Output the (X, Y) coordinate of the center of the cell containing the given text.  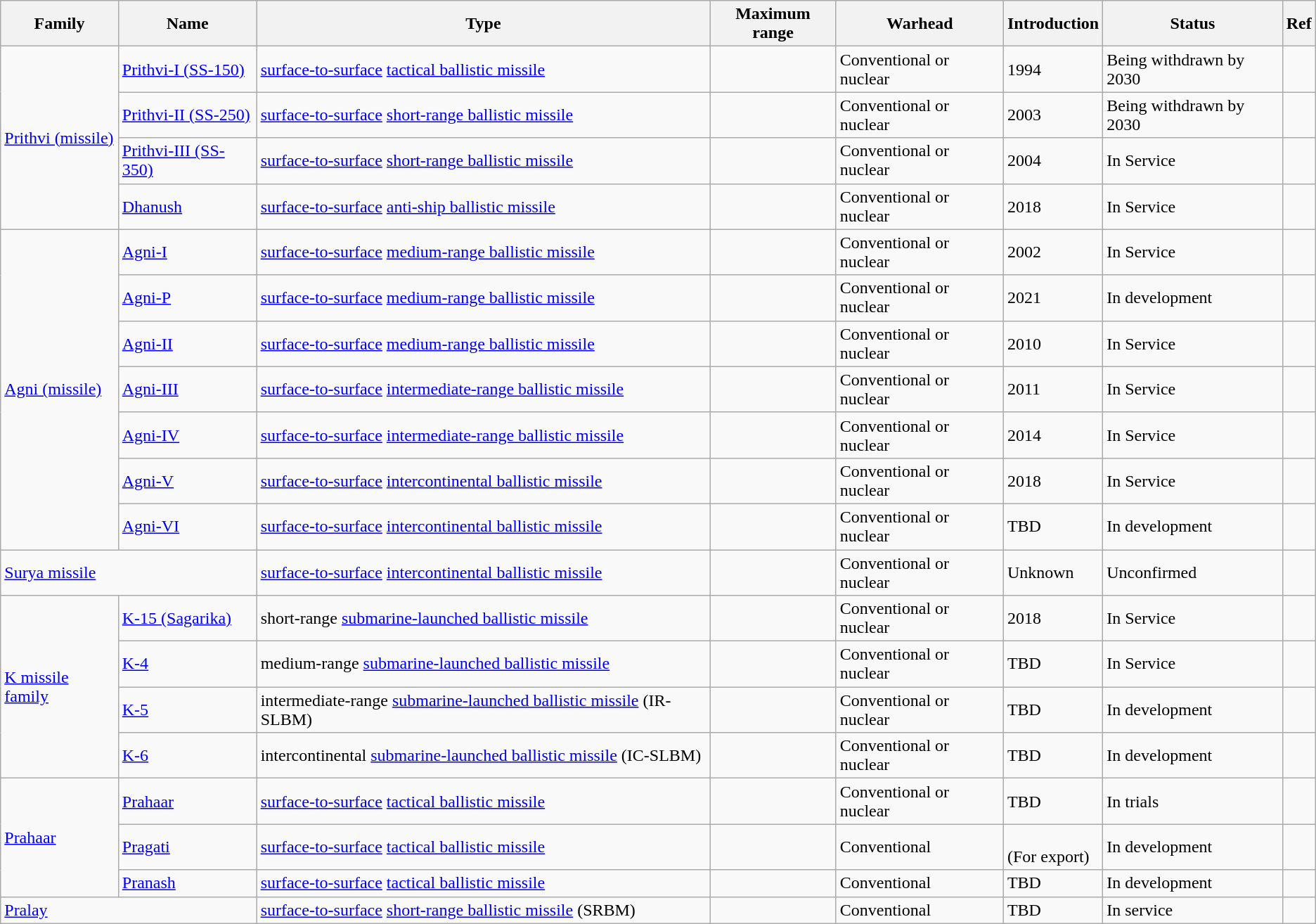
K-4 (187, 664)
1994 (1053, 69)
Agni-IV (187, 435)
Unknown (1053, 572)
K-6 (187, 755)
2014 (1053, 435)
Introduction (1053, 24)
Agni-III (187, 390)
2003 (1053, 115)
Dhanush (187, 207)
Agni-I (187, 252)
In service (1192, 910)
Agni-P (187, 298)
Prithvi-II (SS-250) (187, 115)
2010 (1053, 343)
In trials (1192, 802)
K-5 (187, 710)
Status (1192, 24)
2011 (1053, 390)
medium-range submarine-launched ballistic missile (484, 664)
K-15 (Sagarika) (187, 619)
Agni (missile) (60, 390)
Family (60, 24)
Type (484, 24)
Ref (1299, 24)
Warhead (920, 24)
surface-to-surface anti-ship ballistic missile (484, 207)
intercontinental submarine-launched ballistic missile (IC-SLBM) (484, 755)
Maximum range (773, 24)
Agni-V (187, 481)
Agni-VI (187, 526)
(For export) (1053, 847)
Surya missile (129, 572)
Prithvi-III (SS-350) (187, 160)
Agni-II (187, 343)
2021 (1053, 298)
2002 (1053, 252)
Unconfirmed (1192, 572)
Pralay (129, 910)
K missile family (60, 687)
intermediate-range submarine-launched ballistic missile (IR-SLBM) (484, 710)
Name (187, 24)
Pragati (187, 847)
Prithvi-I (SS-150) (187, 69)
surface-to-surface short-range ballistic missile (SRBM) (484, 910)
Prithvi (missile) (60, 138)
2004 (1053, 160)
short-range submarine-launched ballistic missile (484, 619)
Pranash (187, 883)
